Extract the (x, y) coordinate from the center of the cell holding the provided text.  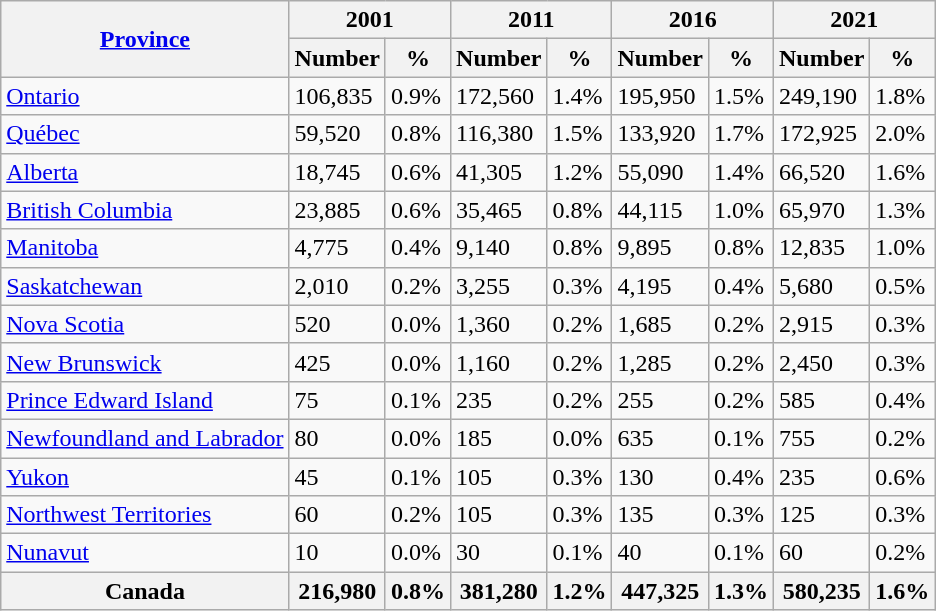
55,090 (660, 172)
3,255 (499, 286)
Alberta (145, 172)
0.9% (418, 96)
Yukon (145, 477)
116,380 (499, 134)
195,950 (660, 96)
9,895 (660, 248)
2001 (370, 20)
Prince Edward Island (145, 400)
0.5% (902, 286)
66,520 (821, 172)
4,195 (660, 286)
2,010 (337, 286)
2,915 (821, 324)
635 (660, 438)
106,835 (337, 96)
1,360 (499, 324)
2021 (854, 20)
18,745 (337, 172)
130 (660, 477)
40 (660, 553)
447,325 (660, 591)
British Columbia (145, 210)
59,520 (337, 134)
216,980 (337, 591)
580,235 (821, 591)
1.8% (902, 96)
2.0% (902, 134)
Québec (145, 134)
44,115 (660, 210)
2,450 (821, 362)
172,925 (821, 134)
10 (337, 553)
12,835 (821, 248)
755 (821, 438)
425 (337, 362)
9,140 (499, 248)
185 (499, 438)
75 (337, 400)
Canada (145, 591)
35,465 (499, 210)
Province (145, 39)
1,685 (660, 324)
Manitoba (145, 248)
45 (337, 477)
Ontario (145, 96)
5,680 (821, 286)
2011 (532, 20)
41,305 (499, 172)
135 (660, 515)
80 (337, 438)
65,970 (821, 210)
249,190 (821, 96)
1,160 (499, 362)
Nunavut (145, 553)
30 (499, 553)
23,885 (337, 210)
1,285 (660, 362)
520 (337, 324)
381,280 (499, 591)
585 (821, 400)
4,775 (337, 248)
Nova Scotia (145, 324)
Saskatchewan (145, 286)
172,560 (499, 96)
125 (821, 515)
New Brunswick (145, 362)
2016 (692, 20)
1.7% (740, 134)
Northwest Territories (145, 515)
255 (660, 400)
Newfoundland and Labrador (145, 438)
133,920 (660, 134)
